Search for the cell housing the specified text and yield its [X, Y] center coordinate. 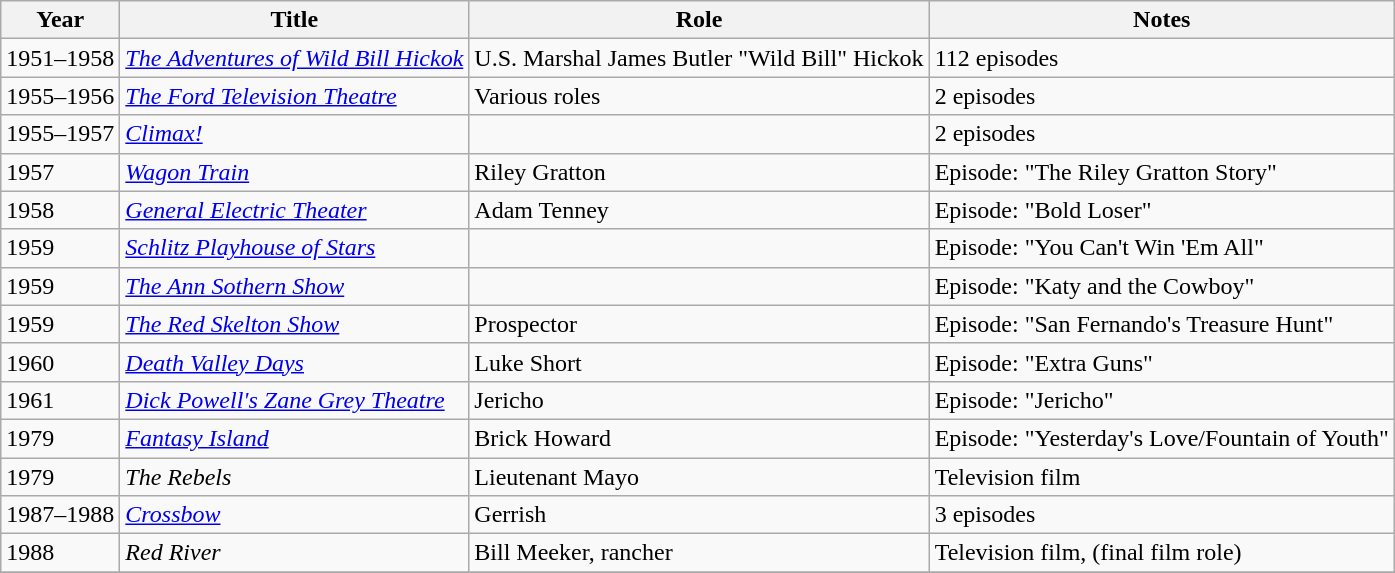
The Red Skelton Show [294, 324]
Riley Gratton [699, 172]
Bill Meeker, rancher [699, 553]
Various roles [699, 96]
Episode: "Bold Loser" [1162, 210]
Episode: "Jericho" [1162, 400]
The Ann Sothern Show [294, 286]
1987–1988 [60, 515]
Television film [1162, 477]
Episode: "Katy and the Cowboy" [1162, 286]
1951–1958 [60, 58]
Adam Tenney [699, 210]
Prospector [699, 324]
1955–1957 [60, 134]
1961 [60, 400]
Television film, (final film role) [1162, 553]
1955–1956 [60, 96]
Death Valley Days [294, 362]
Gerrish [699, 515]
1958 [60, 210]
The Ford Television Theatre [294, 96]
The Adventures of Wild Bill Hickok [294, 58]
General Electric Theater [294, 210]
Red River [294, 553]
Episode: "Extra Guns" [1162, 362]
U.S. Marshal James Butler "Wild Bill" Hickok [699, 58]
Episode: "San Fernando's Treasure Hunt" [1162, 324]
Schlitz Playhouse of Stars [294, 248]
Episode: "You Can't Win 'Em All" [1162, 248]
Jericho [699, 400]
Climax! [294, 134]
Episode: "The Riley Gratton Story" [1162, 172]
Brick Howard [699, 438]
Role [699, 20]
1957 [60, 172]
Luke Short [699, 362]
3 episodes [1162, 515]
Episode: "Yesterday's Love/Fountain of Youth" [1162, 438]
Fantasy Island [294, 438]
112 episodes [1162, 58]
Crossbow [294, 515]
Wagon Train [294, 172]
Lieutenant Mayo [699, 477]
1960 [60, 362]
Year [60, 20]
Title [294, 20]
1988 [60, 553]
Dick Powell's Zane Grey Theatre [294, 400]
The Rebels [294, 477]
Notes [1162, 20]
